Determine the (x, y) coordinate at the center of the cell enclosing the given text.  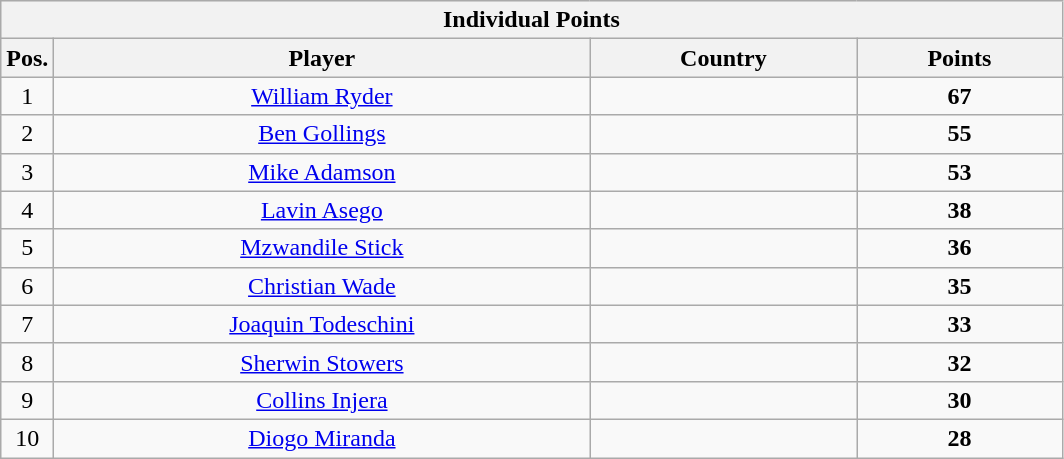
36 (960, 248)
5 (28, 248)
Collins Injera (322, 400)
Individual Points (532, 20)
8 (28, 362)
53 (960, 172)
30 (960, 400)
Country (724, 58)
38 (960, 210)
33 (960, 324)
9 (28, 400)
Joaquin Todeschini (322, 324)
7 (28, 324)
1 (28, 96)
4 (28, 210)
28 (960, 438)
Player (322, 58)
3 (28, 172)
6 (28, 286)
55 (960, 134)
William Ryder (322, 96)
Pos. (28, 58)
Ben Gollings (322, 134)
Lavin Asego (322, 210)
Sherwin Stowers (322, 362)
67 (960, 96)
Diogo Miranda (322, 438)
10 (28, 438)
Mike Adamson (322, 172)
Points (960, 58)
Mzwandile Stick (322, 248)
35 (960, 286)
Christian Wade (322, 286)
2 (28, 134)
32 (960, 362)
